Provide the [x, y] coordinate of the cell's center where the given text is located.  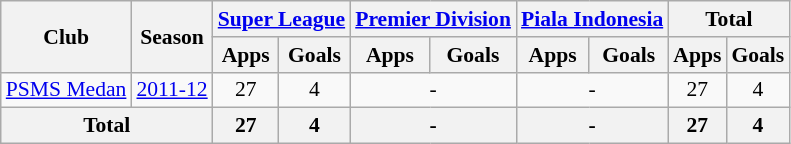
Super League [282, 19]
Premier Division [433, 19]
2011-12 [172, 90]
Club [66, 36]
Piala Indonesia [592, 19]
PSMS Medan [66, 90]
Season [172, 36]
